Capture the cell that displays the provided text and extract its (x, y) central coordinate. 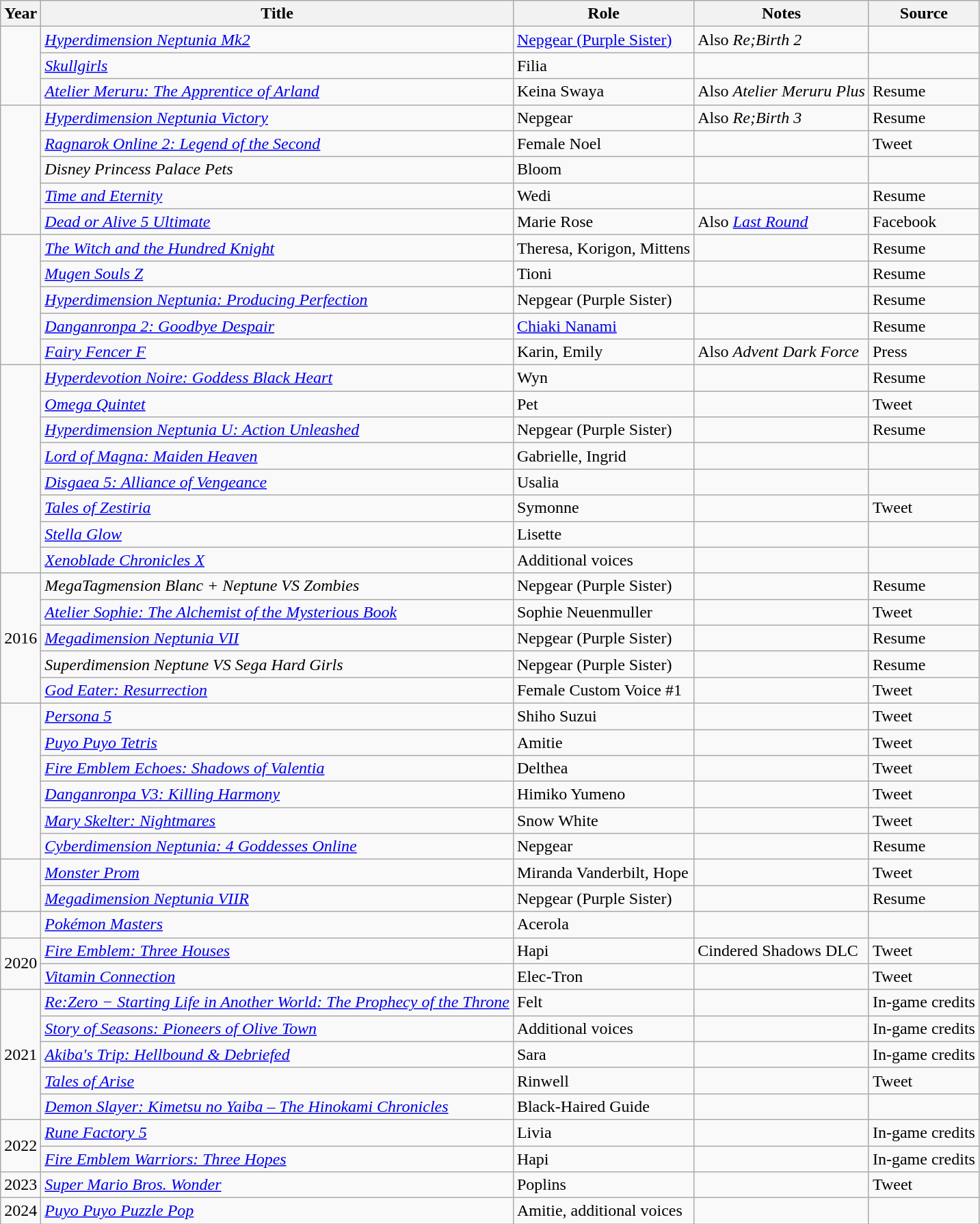
Wyn (603, 378)
Year (21, 14)
2021 (21, 1054)
2016 (21, 638)
Ragnarok Online 2: Legend of the Second (278, 144)
Rune Factory 5 (278, 1132)
Megadimension Neptunia VIIR (278, 899)
Disney Princess Palace Pets (278, 170)
MegaTagmension Blanc + Neptune VS Zombies (278, 586)
Symonne (603, 508)
Marie Rose (603, 222)
Black-Haired Guide (603, 1106)
Superdimension Neptune VS Sega Hard Girls (278, 664)
Time and Eternity (278, 196)
Rinwell (603, 1080)
Fire Emblem Echoes: Shadows of Valentia (278, 769)
Female Noel (603, 144)
Role (603, 14)
Fire Emblem: Three Houses (278, 950)
Also Re;Birth 3 (782, 118)
Monster Prom (278, 873)
Notes (782, 14)
Theresa, Korigon, Mittens (603, 248)
Xenoblade Chronicles X (278, 560)
The Witch and the Hundred Knight (278, 248)
Skullgirls (278, 66)
Also Atelier Meruru Plus (782, 92)
Lord of Magna: Maiden Heaven (278, 456)
Delthea (603, 769)
Himiko Yumeno (603, 795)
Dead or Alive 5 Ultimate (278, 222)
Also Last Round (782, 222)
Acerola (603, 924)
Also Re;Birth 2 (782, 40)
Mugen Souls Z (278, 274)
Omega Quintet (278, 404)
Stella Glow (278, 534)
Danganronpa V3: Killing Harmony (278, 795)
2024 (21, 1211)
Sophie Neuenmuller (603, 612)
Lisette (603, 534)
Vitamin Connection (278, 976)
Hyperdimension Neptunia Mk2 (278, 40)
Amitie (603, 742)
Pet (603, 404)
Female Custom Voice #1 (603, 690)
Fairy Fencer F (278, 352)
Tales of Arise (278, 1080)
Demon Slayer: Kimetsu no Yaiba – The Hinokami Chronicles (278, 1106)
Disgaea 5: Alliance of Vengeance (278, 482)
Cindered Shadows DLC (782, 950)
Karin, Emily (603, 352)
Akiba's Trip: Hellbound & Debriefed (278, 1054)
Megadimension Neptunia VII (278, 638)
Hyperdimension Neptunia Victory (278, 118)
Keina Swaya (603, 92)
Pokémon Masters (278, 924)
Source (923, 14)
Story of Seasons: Pioneers of Olive Town (278, 1028)
Atelier Sophie: The Alchemist of the Mysterious Book (278, 612)
Tioni (603, 274)
Tales of Zestiria (278, 508)
Hyperdimension Neptunia: Producing Perfection (278, 300)
2020 (21, 963)
Poplins (603, 1185)
Super Mario Bros. Wonder (278, 1185)
Also Advent Dark Force (782, 352)
Elec-Tron (603, 976)
Bloom (603, 170)
Fire Emblem Warriors: Three Hopes (278, 1159)
God Eater: Resurrection (278, 690)
Puyo Puyo Tetris (278, 742)
Puyo Puyo Puzzle Pop (278, 1211)
Atelier Meruru: The Apprentice of Arland (278, 92)
Livia (603, 1132)
Wedi (603, 196)
Danganronpa 2: Goodbye Despair (278, 326)
Amitie, additional voices (603, 1211)
Shiho Suzui (603, 716)
Cyberdimension Neptunia: 4 Goddesses Online (278, 847)
Mary Skelter: Nightmares (278, 821)
Gabrielle, Ingrid (603, 456)
Filia (603, 66)
2023 (21, 1185)
Press (923, 352)
Title (278, 14)
Sara (603, 1054)
2022 (21, 1145)
Usalia (603, 482)
Hyperdimension Neptunia U: Action Unleashed (278, 430)
Facebook (923, 222)
Miranda Vanderbilt, Hope (603, 873)
Persona 5 (278, 716)
Re:Zero − Starting Life in Another World: The Prophecy of the Throne (278, 1002)
Hyperdevotion Noire: Goddess Black Heart (278, 378)
Felt (603, 1002)
Chiaki Nanami (603, 326)
Snow White (603, 821)
